Provide the (x, y) coordinate of the cell's center where the given text is located.  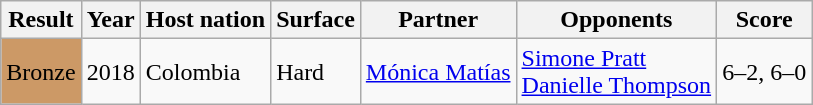
Simone Pratt Danielle Thompson (616, 72)
Opponents (616, 20)
Bronze (41, 72)
2018 (110, 72)
Hard (316, 72)
Partner (438, 20)
Host nation (205, 20)
Surface (316, 20)
Mónica Matías (438, 72)
Year (110, 20)
Result (41, 20)
Score (764, 20)
Colombia (205, 72)
6–2, 6–0 (764, 72)
